From the cell containing the given text, extract its center point as (X, Y) coordinate. 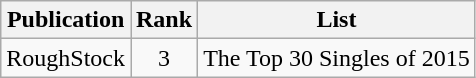
RoughStock (66, 58)
List (337, 20)
Publication (66, 20)
The Top 30 Singles of 2015 (337, 58)
3 (164, 58)
Rank (164, 20)
